Extract the [x, y] coordinate from the center of the cell holding the provided text.  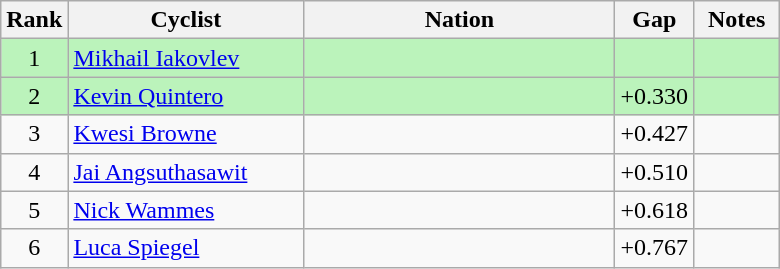
Kwesi Browne [186, 134]
+0.510 [654, 172]
+0.330 [654, 96]
Nation [460, 20]
+0.427 [654, 134]
Luca Spiegel [186, 248]
Jai Angsuthasawit [186, 172]
2 [34, 96]
Gap [654, 20]
4 [34, 172]
Kevin Quintero [186, 96]
Rank [34, 20]
5 [34, 210]
+0.767 [654, 248]
3 [34, 134]
+0.618 [654, 210]
6 [34, 248]
Nick Wammes [186, 210]
Cyclist [186, 20]
Mikhail Iakovlev [186, 58]
1 [34, 58]
Notes [737, 20]
